Extract the (X, Y) coordinate from the center of the cell holding the provided text.  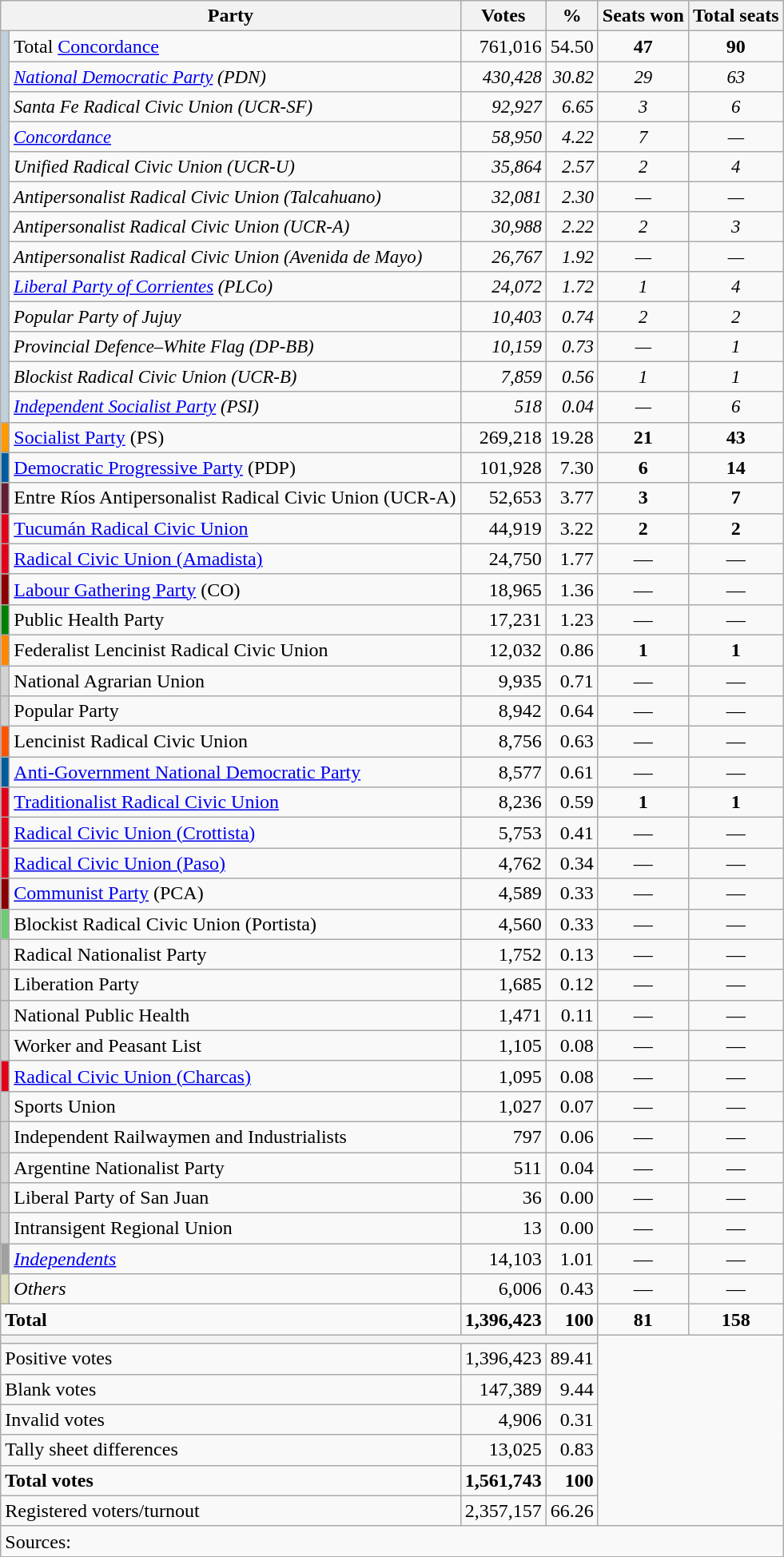
0.83 (572, 1450)
14,103 (503, 1259)
Democratic Progressive Party (PDP) (235, 468)
Concordance (235, 137)
Seats won (643, 16)
2.30 (572, 197)
National Democratic Party (PDN) (235, 77)
0.63 (572, 742)
2.57 (572, 167)
0.64 (572, 711)
0.43 (572, 1289)
47 (643, 46)
3.77 (572, 498)
797 (503, 1137)
0.71 (572, 680)
Total (230, 1320)
6.65 (572, 106)
Radical Civic Union (Charcas) (235, 1076)
54.50 (572, 46)
1.92 (572, 257)
Popular Party of Jujuy (235, 317)
58,950 (503, 137)
Worker and Peasant List (235, 1045)
Radical Civic Union (Crottista) (235, 833)
430,428 (503, 77)
9.44 (572, 1389)
761,016 (503, 46)
Antipersonalist Radical Civic Union (UCR-A) (235, 227)
Tally sheet differences (230, 1450)
Provincial Defence–White Flag (DP-BB) (235, 347)
518 (503, 407)
Blank votes (230, 1389)
35,864 (503, 167)
Communist Party (PCA) (235, 894)
Radical Civic Union (Paso) (235, 863)
44,919 (503, 528)
14 (735, 468)
1,095 (503, 1076)
43 (735, 437)
Total Concordance (235, 46)
1,561,743 (503, 1480)
0.61 (572, 772)
8,577 (503, 772)
52,653 (503, 498)
13,025 (503, 1450)
0.11 (572, 1015)
1,027 (503, 1106)
8,942 (503, 711)
1,752 (503, 954)
Socialist Party (PS) (235, 437)
30.82 (572, 77)
1.01 (572, 1259)
Radical Civic Union (Amadista) (235, 559)
1.36 (572, 589)
29 (643, 77)
2.22 (572, 227)
0.41 (572, 833)
Traditionalist Radical Civic Union (235, 802)
Liberation Party (235, 985)
Liberal Party of San Juan (235, 1198)
Invalid votes (230, 1420)
101,928 (503, 468)
32,081 (503, 197)
Federalist Lencinist Radical Civic Union (235, 650)
Independent Railwaymen and Industrialists (235, 1137)
Votes (503, 16)
89.41 (572, 1359)
1,685 (503, 985)
6,006 (503, 1289)
0.06 (572, 1137)
Entre Ríos Antipersonalist Radical Civic Union (UCR-A) (235, 498)
Registered voters/turnout (230, 1511)
Antipersonalist Radical Civic Union (Avenida de Mayo) (235, 257)
36 (503, 1198)
8,236 (503, 802)
Total votes (230, 1480)
30,988 (503, 227)
0.86 (572, 650)
Total seats (735, 16)
Others (235, 1289)
Independents (235, 1259)
Blockist Radical Civic Union (UCR-B) (235, 377)
Antipersonalist Radical Civic Union (Talcahuano) (235, 197)
9,935 (503, 680)
4,906 (503, 1420)
92,927 (503, 106)
21 (643, 437)
Anti-Government National Democratic Party (235, 772)
24,750 (503, 559)
Party (230, 16)
0.34 (572, 863)
1.72 (572, 287)
10,159 (503, 347)
63 (735, 77)
17,231 (503, 619)
1.77 (572, 559)
18,965 (503, 589)
4,560 (503, 924)
Blockist Radical Civic Union (Portista) (235, 924)
0.73 (572, 347)
7.30 (572, 468)
Unified Radical Civic Union (UCR-U) (235, 167)
3.22 (572, 528)
4,762 (503, 863)
1,471 (503, 1015)
2,357,157 (503, 1511)
Tucumán Radical Civic Union (235, 528)
Santa Fe Radical Civic Union (UCR-SF) (235, 106)
26,767 (503, 257)
269,218 (503, 437)
% (572, 16)
5,753 (503, 833)
158 (735, 1320)
Radical Nationalist Party (235, 954)
Independent Socialist Party (PSI) (235, 407)
Labour Gathering Party (CO) (235, 589)
Intransigent Regional Union (235, 1228)
0.59 (572, 802)
90 (735, 46)
81 (643, 1320)
Argentine Nationalist Party (235, 1168)
0.56 (572, 377)
147,389 (503, 1389)
1.23 (572, 619)
National Agrarian Union (235, 680)
66.26 (572, 1511)
National Public Health (235, 1015)
4.22 (572, 137)
511 (503, 1168)
7,859 (503, 377)
0.13 (572, 954)
Public Health Party (235, 619)
0.12 (572, 985)
Positive votes (230, 1359)
0.31 (572, 1420)
8,756 (503, 742)
Liberal Party of Corrientes (PLCo) (235, 287)
Popular Party (235, 711)
Lencinist Radical Civic Union (235, 742)
Sources: (392, 1541)
19.28 (572, 437)
0.74 (572, 317)
Sports Union (235, 1106)
24,072 (503, 287)
1,105 (503, 1045)
10,403 (503, 317)
12,032 (503, 650)
13 (503, 1228)
0.07 (572, 1106)
4,589 (503, 894)
